Determine the [X, Y] coordinate at the center of the cell enclosing the given text.  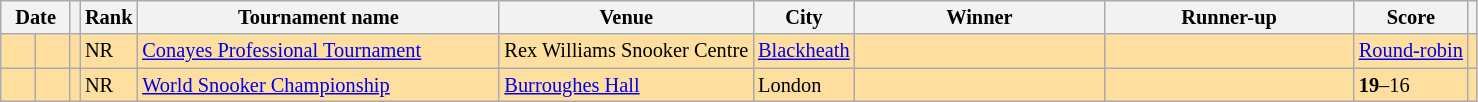
Rank [108, 17]
Conayes Professional Tournament [318, 51]
Winner [980, 17]
Blackheath [804, 51]
Rex Williams Snooker Centre [626, 51]
World Snooker Championship [318, 85]
Score [1411, 17]
Venue [626, 17]
Tournament name [318, 17]
City [804, 17]
London [804, 85]
Date [36, 17]
Runner-up [1229, 17]
19–16 [1411, 85]
Round-robin [1411, 51]
Burroughes Hall [626, 85]
